Return [x, y] of the center of cell containing provided text 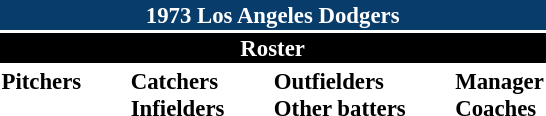
Roster [272, 48]
1973 Los Angeles Dodgers [272, 15]
